Pinpoint the cell where the given text exists, returning its (x, y) midpoint coordinate. 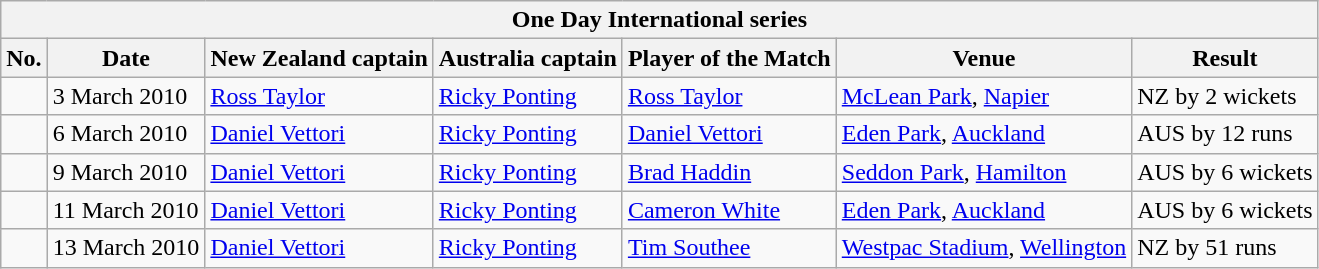
New Zealand captain (319, 58)
Date (126, 58)
3 March 2010 (126, 96)
Westpac Stadium, Wellington (984, 248)
13 March 2010 (126, 248)
One Day International series (660, 20)
Player of the Match (729, 58)
Brad Haddin (729, 172)
9 March 2010 (126, 172)
11 March 2010 (126, 210)
6 March 2010 (126, 134)
Tim Southee (729, 248)
Seddon Park, Hamilton (984, 172)
Australia captain (528, 58)
Cameron White (729, 210)
AUS by 12 runs (1225, 134)
No. (24, 58)
NZ by 2 wickets (1225, 96)
McLean Park, Napier (984, 96)
Result (1225, 58)
Venue (984, 58)
NZ by 51 runs (1225, 248)
